From the cell containing the given text, extract its center point as [X, Y] coordinate. 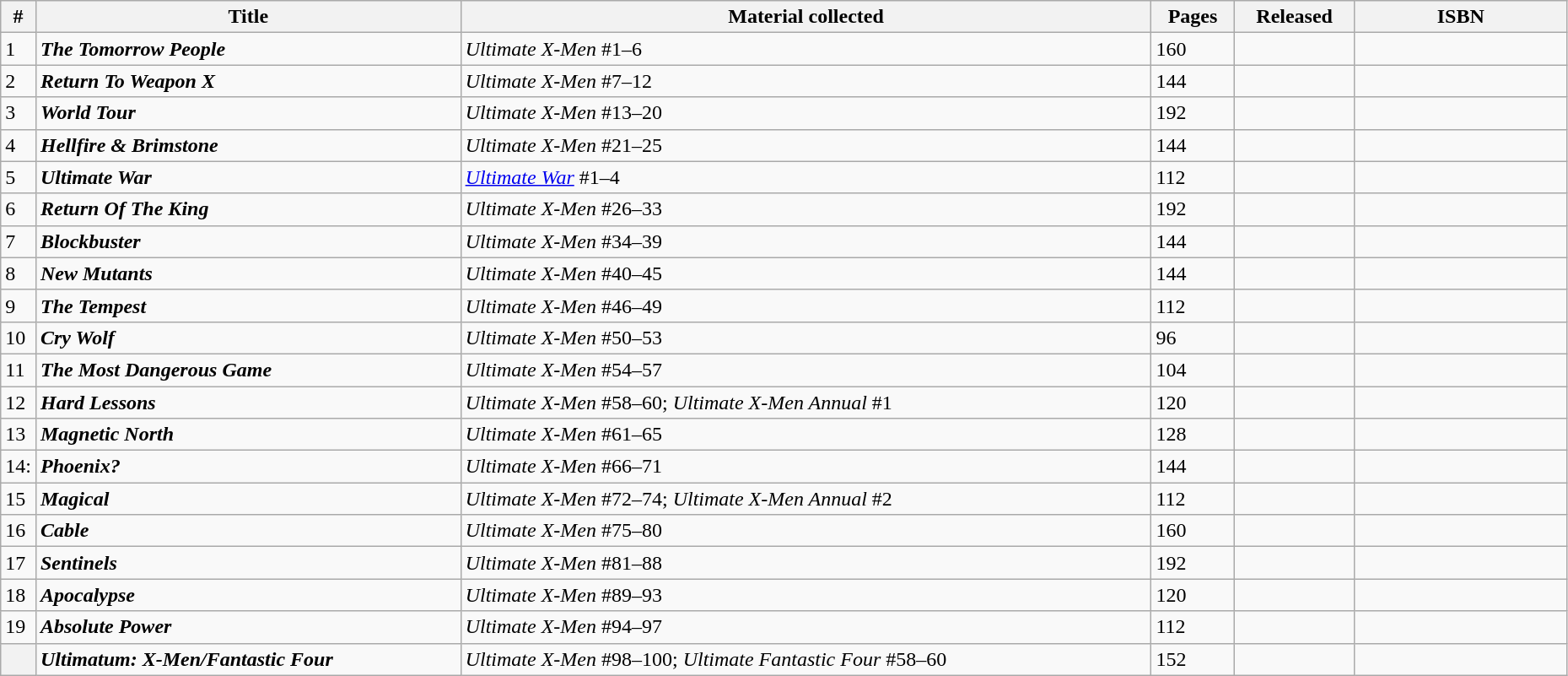
18 [19, 595]
13 [19, 435]
7 [19, 241]
Ultimate X-Men #75–80 [806, 531]
14: [19, 467]
Ultimate X-Men #1–6 [806, 49]
6 [19, 209]
Cry Wolf [248, 338]
Title [248, 17]
Ultimatum: X-Men/Fantastic Four [248, 659]
# [19, 17]
16 [19, 531]
11 [19, 370]
Ultimate X-Men #26–33 [806, 209]
Ultimate X-Men #13–20 [806, 113]
Ultimate X-Men #40–45 [806, 273]
Ultimate X-Men #89–93 [806, 595]
Sentinels [248, 563]
9 [19, 306]
Ultimate X-Men #50–53 [806, 338]
The Tempest [248, 306]
Ultimate X-Men #81–88 [806, 563]
Ultimate X-Men #72–74; Ultimate X-Men Annual #2 [806, 499]
Ultimate X-Men #58–60; Ultimate X-Men Annual #1 [806, 403]
Ultimate X-Men #21–25 [806, 145]
12 [19, 403]
10 [19, 338]
Ultimate X-Men #98–100; Ultimate Fantastic Four #58–60 [806, 659]
Magnetic North [248, 435]
Material collected [806, 17]
Ultimate X-Men #46–49 [806, 306]
The Tomorrow People [248, 49]
Return Of The King [248, 209]
Cable [248, 531]
128 [1193, 435]
Ultimate X-Men #34–39 [806, 241]
Ultimate X-Men #54–57 [806, 370]
15 [19, 499]
Hard Lessons [248, 403]
Ultimate War #1–4 [806, 177]
World Tour [248, 113]
Ultimate X-Men #66–71 [806, 467]
Ultimate War [248, 177]
5 [19, 177]
Return To Weapon X [248, 81]
8 [19, 273]
104 [1193, 370]
Ultimate X-Men #61–65 [806, 435]
96 [1193, 338]
New Mutants [248, 273]
3 [19, 113]
Magical [248, 499]
Phoenix? [248, 467]
19 [19, 627]
Pages [1193, 17]
ISBN [1461, 17]
1 [19, 49]
Blockbuster [248, 241]
Released [1294, 17]
Hellfire & Brimstone [248, 145]
Ultimate X-Men #94–97 [806, 627]
4 [19, 145]
Absolute Power [248, 627]
Apocalypse [248, 595]
152 [1193, 659]
The Most Dangerous Game [248, 370]
Ultimate X-Men #7–12 [806, 81]
2 [19, 81]
17 [19, 563]
